Locate the cell with the specified text and output its (X, Y) center coordinate. 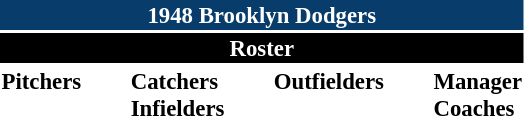
1948 Brooklyn Dodgers (262, 15)
Roster (262, 48)
